Detect which cell encompasses the target text, then output its (X, Y) center coordinate. 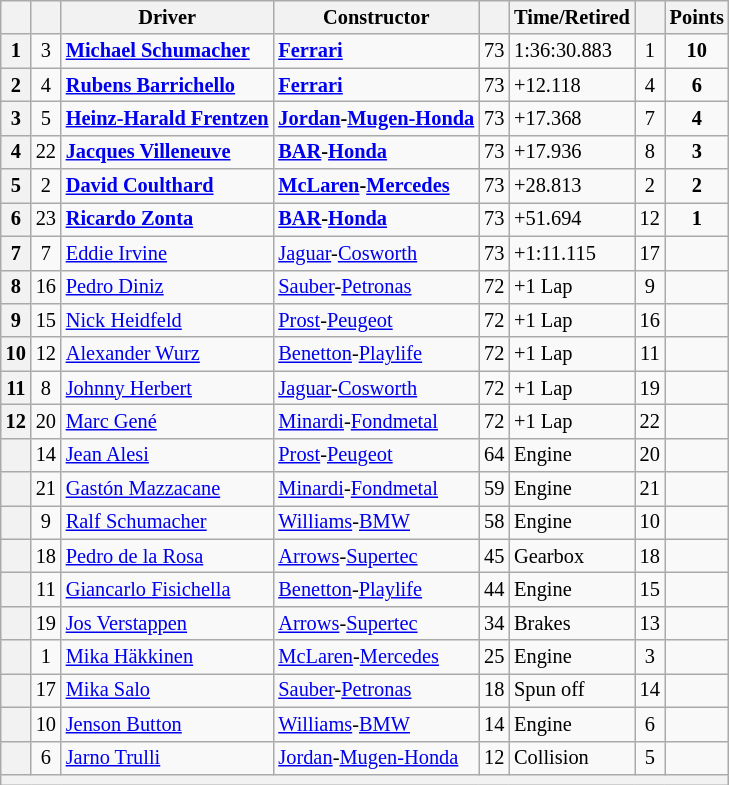
+28.813 (572, 186)
Ralf Schumacher (168, 522)
Michael Schumacher (168, 51)
64 (494, 455)
+1:11.115 (572, 253)
Alexander Wurz (168, 354)
Pedro Diniz (168, 287)
Constructor (376, 17)
Rubens Barrichello (168, 85)
Spun off (572, 690)
+17.936 (572, 152)
23 (46, 219)
34 (494, 623)
Mika Häkkinen (168, 657)
+17.368 (572, 118)
Giancarlo Fisichella (168, 589)
+51.694 (572, 219)
Nick Heidfeld (168, 320)
Jarno Trulli (168, 758)
Brakes (572, 623)
25 (494, 657)
Jean Alesi (168, 455)
Points (697, 17)
Heinz-Harald Frentzen (168, 118)
44 (494, 589)
Eddie Irvine (168, 253)
+12.118 (572, 85)
Mika Salo (168, 690)
59 (494, 489)
Driver (168, 17)
Gearbox (572, 556)
Collision (572, 758)
Johnny Herbert (168, 388)
Time/Retired (572, 17)
13 (650, 623)
Jacques Villeneuve (168, 152)
1:36:30.883 (572, 51)
Pedro de la Rosa (168, 556)
58 (494, 522)
Gastón Mazzacane (168, 489)
Marc Gené (168, 421)
David Coulthard (168, 186)
Jos Verstappen (168, 623)
45 (494, 556)
Ricardo Zonta (168, 219)
Jenson Button (168, 724)
